Return (x, y) of the center of cell containing provided text 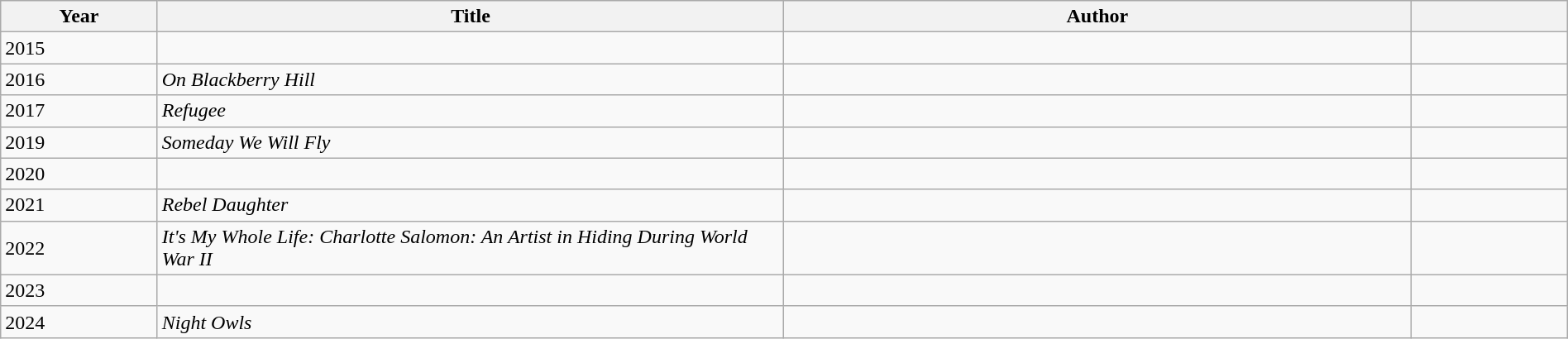
2023 (79, 290)
Title (471, 17)
2020 (79, 174)
It's My Whole Life: Charlotte Salomon: An Artist in Hiding During World War II (471, 248)
Author (1097, 17)
On Blackberry Hill (471, 79)
2016 (79, 79)
Refugee (471, 111)
Year (79, 17)
2017 (79, 111)
2024 (79, 322)
2019 (79, 142)
Night Owls (471, 322)
2022 (79, 248)
Rebel Daughter (471, 205)
Someday We Will Fly (471, 142)
2015 (79, 48)
2021 (79, 205)
